Determine the [x, y] coordinate at the center of the cell enclosing the given text.  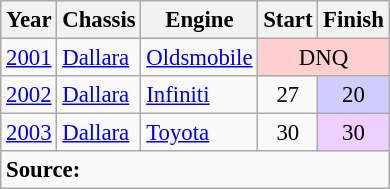
Engine [200, 20]
2001 [29, 58]
Start [288, 20]
2003 [29, 133]
Chassis [99, 20]
27 [288, 95]
DNQ [324, 58]
Source: [195, 170]
Finish [354, 20]
Oldsmobile [200, 58]
20 [354, 95]
Year [29, 20]
2002 [29, 95]
Infiniti [200, 95]
Toyota [200, 133]
